From the cell containing the given text, extract its center point as [x, y] coordinate. 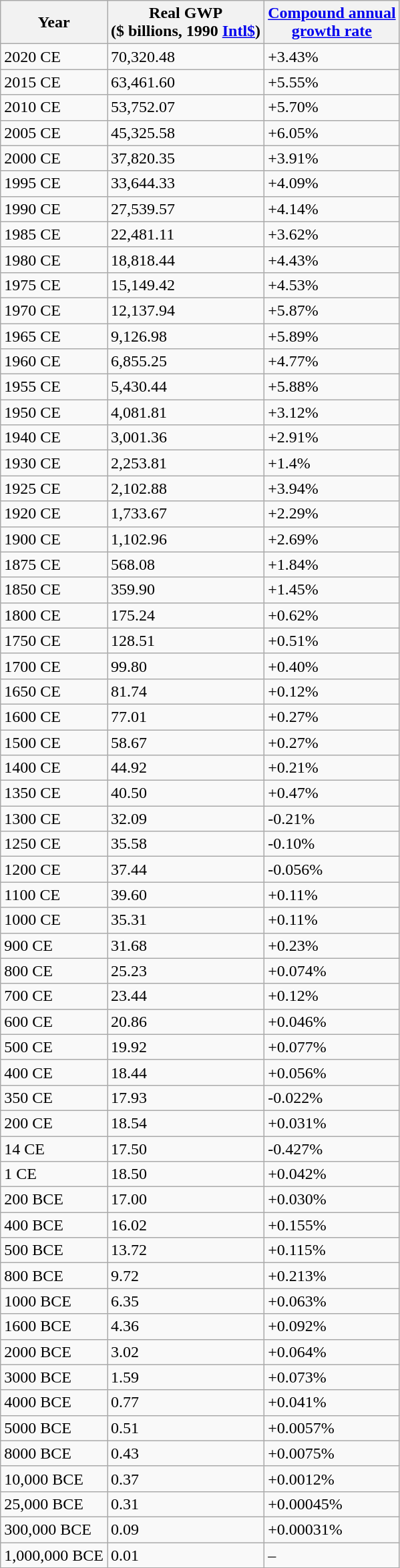
400 CE [54, 1072]
2020 CE [54, 57]
+0.031% [332, 1123]
14 CE [54, 1148]
1985 CE [54, 234]
2015 CE [54, 82]
1600 CE [54, 717]
1500 CE [54, 743]
16.02 [186, 1225]
6.35 [186, 1301]
31.68 [186, 945]
+0.00045% [332, 1504]
+0.092% [332, 1326]
8000 BCE [54, 1453]
1600 BCE [54, 1326]
Real GWP ($ billions, 1990 Intl$) [186, 23]
200 BCE [54, 1200]
32.09 [186, 819]
2,253.81 [186, 463]
12,137.94 [186, 310]
2000 BCE [54, 1352]
99.80 [186, 666]
+0.23% [332, 945]
17.00 [186, 1200]
900 CE [54, 945]
800 CE [54, 971]
+4.53% [332, 285]
+6.05% [332, 133]
+0.00031% [332, 1529]
+4.14% [332, 209]
+0.073% [332, 1377]
+0.0057% [332, 1428]
+4.43% [332, 260]
70,320.48 [186, 57]
1400 CE [54, 768]
77.01 [186, 717]
+5.87% [332, 310]
3,001.36 [186, 438]
400 BCE [54, 1225]
+2.91% [332, 438]
0.31 [186, 1504]
58.67 [186, 743]
+2.29% [332, 514]
5000 BCE [54, 1428]
1300 CE [54, 819]
40.50 [186, 793]
18,818.44 [186, 260]
+0.074% [332, 971]
+3.91% [332, 158]
1800 CE [54, 615]
1965 CE [54, 336]
1950 CE [54, 412]
128.51 [186, 641]
1100 CE [54, 895]
+0.042% [332, 1174]
1750 CE [54, 641]
+0.40% [332, 666]
1875 CE [54, 564]
1 CE [54, 1174]
10,000 BCE [54, 1479]
+0.041% [332, 1403]
+3.94% [332, 488]
1920 CE [54, 514]
+0.063% [332, 1301]
+0.51% [332, 641]
Compound annual growth rate [332, 23]
1900 CE [54, 539]
9.72 [186, 1276]
0.43 [186, 1453]
63,461.60 [186, 82]
18.54 [186, 1123]
15,149.42 [186, 285]
+0.21% [332, 768]
45,325.58 [186, 133]
-0.21% [332, 819]
+0.62% [332, 615]
4.36 [186, 1326]
18.50 [186, 1174]
27,539.57 [186, 209]
1200 CE [54, 869]
+0.077% [332, 1047]
568.08 [186, 564]
500 CE [54, 1047]
+1.45% [332, 590]
53,752.07 [186, 107]
0.09 [186, 1529]
+4.77% [332, 362]
4,081.81 [186, 412]
1650 CE [54, 691]
17.50 [186, 1148]
18.44 [186, 1072]
+0.213% [332, 1276]
+0.0012% [332, 1479]
1250 CE [54, 844]
1850 CE [54, 590]
+0.115% [332, 1250]
1,102.96 [186, 539]
Year [54, 23]
-0.427% [332, 1148]
9,126.98 [186, 336]
+0.046% [332, 1022]
1925 CE [54, 488]
175.24 [186, 615]
+1.4% [332, 463]
-0.022% [332, 1098]
200 CE [54, 1123]
1000 CE [54, 920]
5,430.44 [186, 387]
3.02 [186, 1352]
17.93 [186, 1098]
1940 CE [54, 438]
+5.88% [332, 387]
1,733.67 [186, 514]
37.44 [186, 869]
19.92 [186, 1047]
2,102.88 [186, 488]
+0.056% [332, 1072]
350 CE [54, 1098]
1000 BCE [54, 1301]
+5.55% [332, 82]
-0.056% [332, 869]
700 CE [54, 996]
1995 CE [54, 183]
+0.0075% [332, 1453]
-0.10% [332, 844]
+3.43% [332, 57]
1700 CE [54, 666]
2000 CE [54, 158]
+1.84% [332, 564]
3000 BCE [54, 1377]
0.77 [186, 1403]
0.51 [186, 1428]
+0.064% [332, 1352]
+0.030% [332, 1200]
+4.09% [332, 183]
+5.70% [332, 107]
0.37 [186, 1479]
37,820.35 [186, 158]
6,855.25 [186, 362]
22,481.11 [186, 234]
500 BCE [54, 1250]
23.44 [186, 996]
35.58 [186, 844]
44.92 [186, 768]
1975 CE [54, 285]
1960 CE [54, 362]
1990 CE [54, 209]
600 CE [54, 1022]
13.72 [186, 1250]
1350 CE [54, 793]
800 BCE [54, 1276]
300,000 BCE [54, 1529]
1970 CE [54, 310]
25.23 [186, 971]
20.86 [186, 1022]
1980 CE [54, 260]
1.59 [186, 1377]
1955 CE [54, 387]
1930 CE [54, 463]
39.60 [186, 895]
– [332, 1555]
25,000 BCE [54, 1504]
+0.155% [332, 1225]
35.31 [186, 920]
359.90 [186, 590]
4000 BCE [54, 1403]
+3.62% [332, 234]
+3.12% [332, 412]
0.01 [186, 1555]
33,644.33 [186, 183]
1,000,000 BCE [54, 1555]
+0.47% [332, 793]
2010 CE [54, 107]
81.74 [186, 691]
+2.69% [332, 539]
+5.89% [332, 336]
2005 CE [54, 133]
